Scan for the cell matching the given text and deliver its (x, y) coordinate at center. 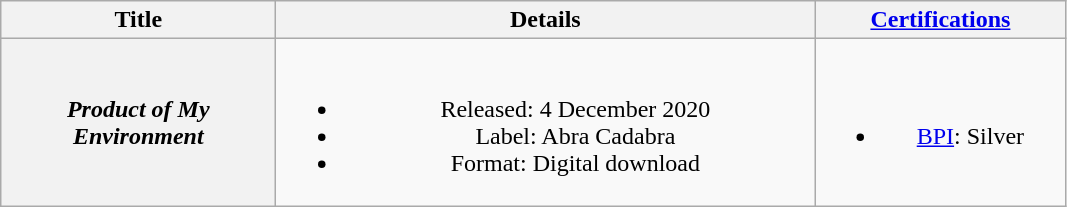
Title (138, 20)
Details (546, 20)
Released: 4 December 2020Label: Abra CadabraFormat: Digital download (546, 122)
Product of My Environment (138, 122)
BPI: Silver (940, 122)
Certifications (940, 20)
